Search for the cell housing the specified text and yield its (X, Y) center coordinate. 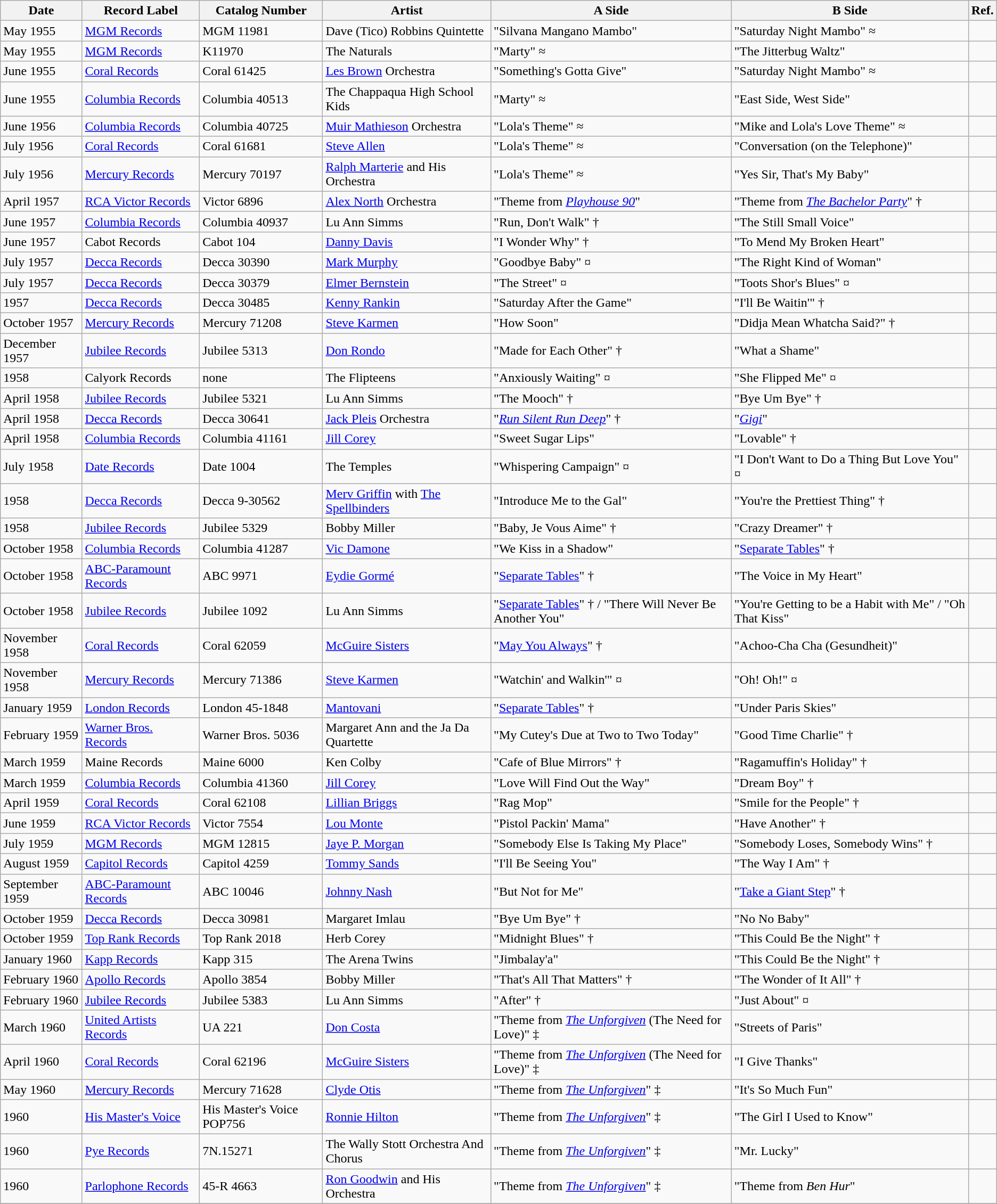
Don Rondo (407, 350)
"Anxiously Waiting" ¤ (611, 378)
Jubilee 5321 (261, 398)
"Theme from Playhouse 90" (611, 201)
Ralph Marterie and His Orchestra (407, 174)
Cabot 104 (261, 242)
"The Right Kind of Woman" (850, 262)
Date (42, 11)
His Master's Voice (141, 1117)
"I Give Thanks" (850, 1062)
Artist (407, 11)
Clyde Otis (407, 1089)
"The Girl I Used to Know" (850, 1117)
"Oh! Oh!" ¤ (850, 679)
The Wally Stott Orchestra And Chorus (407, 1151)
MGM 12815 (261, 843)
"May You Always" † (611, 645)
"Somebody Loses, Somebody Wins" † (850, 843)
Lillian Briggs (407, 803)
"Yes Sir, That's My Baby" (850, 174)
"Smile for the People" † (850, 803)
London 45-1848 (261, 708)
"Somebody Else Is Taking My Place" (611, 843)
"Pistol Packin' Mama" (611, 823)
"Dream Boy" † (850, 783)
"Jimbalay'a" (611, 959)
Top Rank Records (141, 939)
"That's All That Matters" † (611, 979)
B Side (850, 11)
"Toots Shor's Blues" ¤ (850, 283)
"Good Time Charlie" † (850, 735)
Mercury 71628 (261, 1089)
Coral 62059 (261, 645)
Victor 6896 (261, 201)
"East Side, West Side" (850, 99)
London Records (141, 708)
Jubilee 5383 (261, 1000)
"I Don't Want to Do a Thing But Love You" ¤ (850, 466)
"The Street" ¤ (611, 283)
January 1959 (42, 708)
"Just About" ¤ (850, 1000)
"Gigi" (850, 419)
Les Brown Orchestra (407, 71)
"Take a Giant Step" † (850, 891)
December 1957 (42, 350)
Herb Corey (407, 939)
"Separate Tables" † / "There Will Never Be Another You" (611, 610)
Mark Murphy (407, 262)
"Cafe of Blue Mirrors" † (611, 763)
July 1959 (42, 843)
April 1959 (42, 803)
Ref. (982, 11)
His Master's Voice POP756 (261, 1117)
Decca 30379 (261, 283)
United Artists Records (141, 1027)
"Watchin' and Walkin'" ¤ (611, 679)
Maine Records (141, 763)
The Arena Twins (407, 959)
"I'll Be Seeing You" (611, 864)
"She Flipped Me" ¤ (850, 378)
Jubilee 5329 (261, 528)
UA 221 (261, 1027)
"Goodbye Baby" ¤ (611, 262)
April 1957 (42, 201)
June 1959 (42, 823)
Decca 30390 (261, 262)
Ken Colby (407, 763)
Danny Davis (407, 242)
"The Still Small Voice" (850, 222)
Date 1004 (261, 466)
The Temples (407, 466)
"I Wonder Why" † (611, 242)
The Flipteens (407, 378)
Columbia 41287 (261, 548)
"Didja Mean Whatcha Said?" † (850, 323)
Warner Bros. 5036 (261, 735)
Coral 62196 (261, 1062)
none (261, 378)
Apollo 3854 (261, 979)
"The Wonder of It All" † (850, 979)
Catalog Number (261, 11)
"My Cutey's Due at Two to Two Today" (611, 735)
"Achoo-Cha Cha (Gesundheit)" (850, 645)
Muir Mathieson Orchestra (407, 126)
45-R 4663 (261, 1186)
August 1959 (42, 864)
Merv Griffin with The Spellbinders (407, 501)
ABC 10046 (261, 891)
Eydie Gormé (407, 576)
"Under Paris Skies" (850, 708)
"Whispering Campaign" ¤ (611, 466)
"After" † (611, 1000)
Alex North Orchestra (407, 201)
"It's So Much Fun" (850, 1089)
Tommy Sands (407, 864)
Jack Pleis Orchestra (407, 419)
Kapp Records (141, 959)
"You're the Prettiest Thing" † (850, 501)
"Silvana Mangano Mambo" (611, 31)
"Theme from Ben Hur" (850, 1186)
Mercury 71208 (261, 323)
MGM 11981 (261, 31)
Capitol 4259 (261, 864)
Jaye P. Morgan (407, 843)
Columbia 40513 (261, 99)
January 1960 (42, 959)
"Streets of Paris" (850, 1027)
February 1959 (42, 735)
Dave (Tico) Robbins Quintette (407, 31)
"The Voice in My Heart" (850, 576)
"Sweet Sugar Lips" (611, 439)
ABC 9971 (261, 576)
Columbia 41161 (261, 439)
Lou Monte (407, 823)
"We Kiss in a Shadow" (611, 548)
"Run Silent Run Deep" † (611, 419)
Coral 61681 (261, 146)
Top Rank 2018 (261, 939)
"Love Will Find Out the Way" (611, 783)
Mercury 71386 (261, 679)
"How Soon" (611, 323)
"Crazy Dreamer" † (850, 528)
The Naturals (407, 51)
"I'll Be Waitin'" † (850, 303)
"Baby, Je Vous Aime" † (611, 528)
"The Jitterbug Waltz" (850, 51)
7N.15271 (261, 1151)
Don Costa (407, 1027)
Decca 30981 (261, 919)
Kenny Rankin (407, 303)
June 1956 (42, 126)
March 1960 (42, 1027)
Elmer Bernstein (407, 283)
"The Mooch" † (611, 398)
"But Not for Me" (611, 891)
K11970 (261, 51)
"Rag Mop" (611, 803)
Jubilee 5313 (261, 350)
"Introduce Me to the Gal" (611, 501)
A Side (611, 11)
Margaret Imlau (407, 919)
Columbia 40725 (261, 126)
"What a Shame" (850, 350)
"The Way I Am" † (850, 864)
Record Label (141, 11)
Cabot Records (141, 242)
Calyork Records (141, 378)
April 1960 (42, 1062)
"Ragamuffin's Holiday" † (850, 763)
"Midnight Blues" † (611, 939)
Columbia 40937 (261, 222)
October 1957 (42, 323)
Apollo Records (141, 979)
Warner Bros. Records (141, 735)
Ronnie Hilton (407, 1117)
May 1960 (42, 1089)
Pye Records (141, 1151)
"Something's Gotta Give" (611, 71)
"Saturday After the Game" (611, 303)
"Lovable" † (850, 439)
Decca 30641 (261, 419)
"Mr. Lucky" (850, 1151)
"Theme from The Bachelor Party" † (850, 201)
Mercury 70197 (261, 174)
September 1959 (42, 891)
Vic Damone (407, 548)
"Run, Don't Walk" † (611, 222)
Coral 61425 (261, 71)
Date Records (141, 466)
"To Mend My Broken Heart" (850, 242)
Margaret Ann and the Ja Da Quartette (407, 735)
July 1958 (42, 466)
"Made for Each Other" † (611, 350)
Johnny Nash (407, 891)
Kapp 315 (261, 959)
Parlophone Records (141, 1186)
"Have Another" † (850, 823)
"You're Getting to be a Habit with Me" / "Oh That Kiss" (850, 610)
"Conversation (on the Telephone)" (850, 146)
Maine 6000 (261, 763)
Columbia 41360 (261, 783)
"No No Baby" (850, 919)
Coral 62108 (261, 803)
Victor 7554 (261, 823)
Steve Allen (407, 146)
The Chappaqua High School Kids (407, 99)
1957 (42, 303)
Jubilee 1092 (261, 610)
Decca 9-30562 (261, 501)
"Mike and Lola's Love Theme" ≈ (850, 126)
Ron Goodwin and His Orchestra (407, 1186)
Decca 30485 (261, 303)
Capitol Records (141, 864)
Mantovani (407, 708)
